Locate the cell with the specified text and output its [x, y] center coordinate. 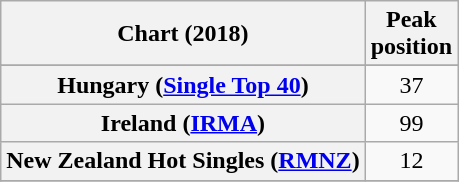
Peak position [411, 34]
Ireland (IRMA) [183, 123]
New Zealand Hot Singles (RMNZ) [183, 161]
99 [411, 123]
Chart (2018) [183, 34]
Hungary (Single Top 40) [183, 85]
37 [411, 85]
12 [411, 161]
